Scan for the cell matching the given text and deliver its [x, y] coordinate at center. 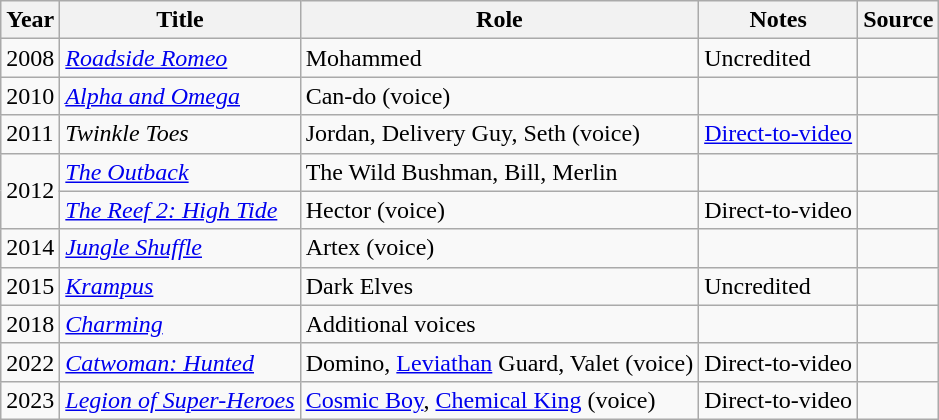
Can-do (voice) [500, 96]
2022 [30, 362]
2015 [30, 286]
2010 [30, 96]
Title [180, 20]
Additional voices [500, 324]
Legion of Super-Heroes [180, 400]
Dark Elves [500, 286]
Catwoman: Hunted [180, 362]
Jungle Shuffle [180, 248]
Notes [778, 20]
Domino, Leviathan Guard, Valet (voice) [500, 362]
Role [500, 20]
Year [30, 20]
Source [898, 20]
2023 [30, 400]
Hector (voice) [500, 210]
The Wild Bushman, Bill, Merlin [500, 172]
Alpha and Omega [180, 96]
The Reef 2: High Tide [180, 210]
Charming [180, 324]
2014 [30, 248]
2008 [30, 58]
Twinkle Toes [180, 134]
2011 [30, 134]
Artex (voice) [500, 248]
Mohammed [500, 58]
Roadside Romeo [180, 58]
Cosmic Boy, Chemical King (voice) [500, 400]
The Outback [180, 172]
Krampus [180, 286]
2012 [30, 191]
2018 [30, 324]
Jordan, Delivery Guy, Seth (voice) [500, 134]
